Pinpoint the cell where the given text exists, returning its [X, Y] midpoint coordinate. 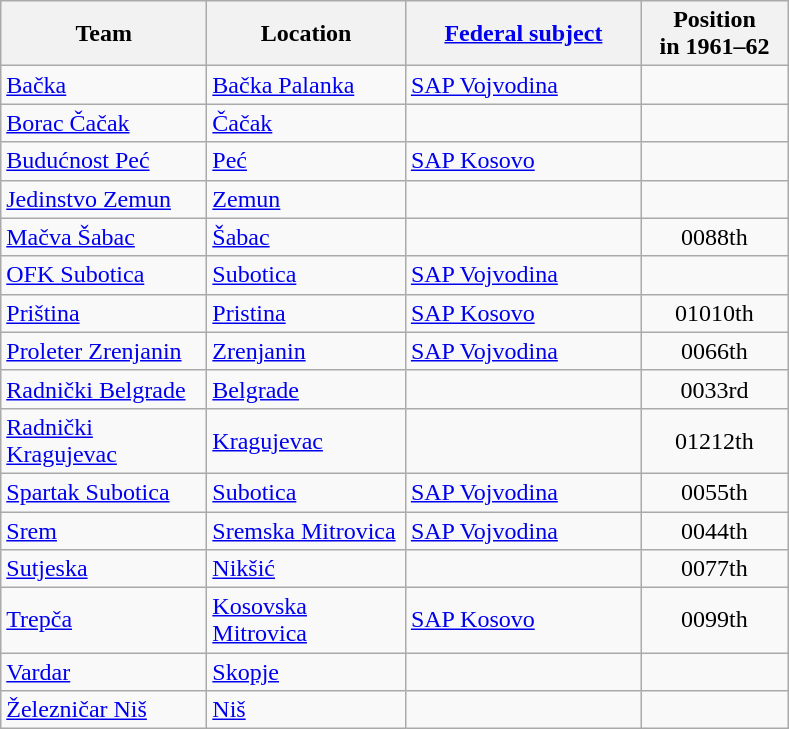
0044th [714, 531]
0099th [714, 620]
Zemun [306, 199]
Niš [306, 710]
Budućnost Peć [104, 161]
01010th [714, 313]
01212th [714, 440]
Bačka [104, 85]
Kragujevac [306, 440]
Kosovska Mitrovica [306, 620]
OFK Subotica [104, 275]
Radnički Kragujevac [104, 440]
Železničar Niš [104, 710]
Bačka Palanka [306, 85]
Proleter Zrenjanin [104, 351]
Spartak Subotica [104, 492]
Sutjeska [104, 569]
Čačak [306, 123]
Skopje [306, 672]
Trepča [104, 620]
0066th [714, 351]
0077th [714, 569]
Priština [104, 313]
Mačva Šabac [104, 237]
Sremska Mitrovica [306, 531]
Nikšić [306, 569]
0055th [714, 492]
0088th [714, 237]
Šabac [306, 237]
Radnički Belgrade [104, 389]
0033rd [714, 389]
Pristina [306, 313]
Zrenjanin [306, 351]
Positionin 1961–62 [714, 34]
Federal subject [523, 34]
Team [104, 34]
Vardar [104, 672]
Jedinstvo Zemun [104, 199]
Borac Čačak [104, 123]
Belgrade [306, 389]
Srem [104, 531]
Location [306, 34]
Peć [306, 161]
